Search for the cell housing the specified text and yield its [x, y] center coordinate. 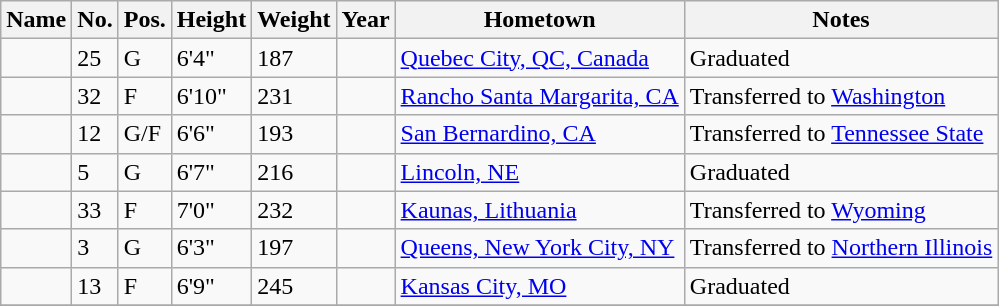
216 [294, 172]
245 [294, 286]
Height [211, 20]
Transferred to Washington [840, 96]
6'10" [211, 96]
187 [294, 58]
Notes [840, 20]
Rancho Santa Margarita, CA [540, 96]
Weight [294, 20]
Kansas City, MO [540, 286]
6'6" [211, 134]
12 [95, 134]
197 [294, 248]
5 [95, 172]
7'0" [211, 210]
Transferred to Wyoming [840, 210]
6'4" [211, 58]
33 [95, 210]
G/F [144, 134]
Name [36, 20]
232 [294, 210]
6'9" [211, 286]
Queens, New York City, NY [540, 248]
Hometown [540, 20]
Quebec City, QC, Canada [540, 58]
32 [95, 96]
25 [95, 58]
Kaunas, Lithuania [540, 210]
193 [294, 134]
6'3" [211, 248]
Lincoln, NE [540, 172]
Transferred to Tennessee State [840, 134]
6'7" [211, 172]
231 [294, 96]
13 [95, 286]
Pos. [144, 20]
Transferred to Northern Illinois [840, 248]
Year [366, 20]
San Bernardino, CA [540, 134]
No. [95, 20]
3 [95, 248]
